Pinpoint the cell where the given text exists, returning its [X, Y] midpoint coordinate. 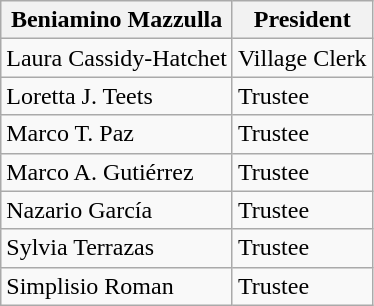
President [302, 20]
Nazario García [117, 210]
Marco T. Paz [117, 134]
Village Clerk [302, 58]
Beniamino Mazzulla [117, 20]
Sylvia Terrazas [117, 248]
Marco A. Gutiérrez [117, 172]
Simplisio Roman [117, 286]
Laura Cassidy-Hatchet [117, 58]
Loretta J. Teets [117, 96]
